Capture the cell that displays the provided text and extract its [X, Y] central coordinate. 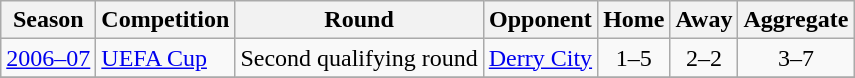
Season [48, 20]
Away [704, 20]
Competition [166, 20]
Aggregate [796, 20]
Second qualifying round [359, 58]
3–7 [796, 58]
Opponent [540, 20]
Round [359, 20]
1–5 [634, 58]
2006–07 [48, 58]
UEFA Cup [166, 58]
Derry City [540, 58]
Home [634, 20]
2–2 [704, 58]
